From the cell containing the given text, extract its center point as [X, Y] coordinate. 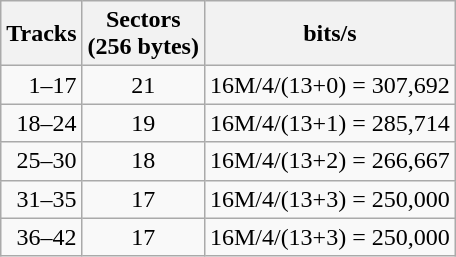
16M/4/(13+1) = 285,714 [330, 123]
36–42 [42, 237]
Sectors(256 bytes) [143, 34]
21 [143, 85]
Tracks [42, 34]
18–24 [42, 123]
19 [143, 123]
bits/s [330, 34]
18 [143, 161]
16M/4/(13+0) = 307,692 [330, 85]
16M/4/(13+2) = 266,667 [330, 161]
25–30 [42, 161]
1–17 [42, 85]
31–35 [42, 199]
